Scan for the cell matching the given text and deliver its (x, y) coordinate at center. 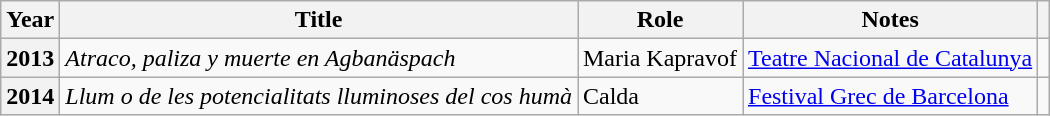
Teatre Nacional de Catalunya (890, 58)
Calda (660, 96)
2014 (30, 96)
Notes (890, 20)
Maria Kapravof (660, 58)
Atraco, paliza y muerte en Agbanäspach (319, 58)
Year (30, 20)
Role (660, 20)
2013 (30, 58)
Llum o de les potencialitats lluminoses del cos humà (319, 96)
Title (319, 20)
Festival Grec de Barcelona (890, 96)
